Return the [x, y] coordinate for the center point of the cell that contains the specified text.  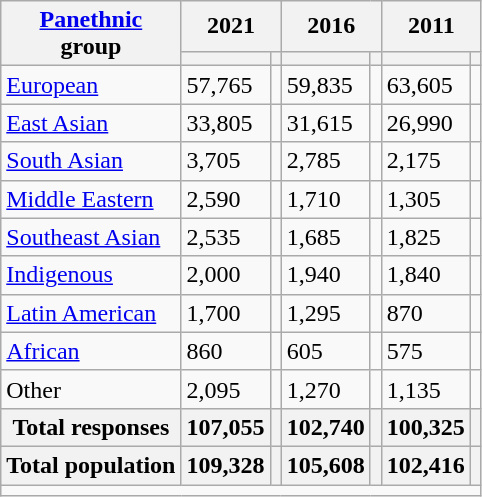
Total responses [91, 427]
31,615 [326, 123]
1,940 [326, 275]
2,590 [226, 199]
860 [226, 351]
Southeast Asian [91, 237]
1,305 [426, 199]
Other [91, 389]
East Asian [91, 123]
1,840 [426, 275]
Indigenous [91, 275]
1,700 [226, 313]
2016 [331, 26]
1,270 [326, 389]
33,805 [226, 123]
26,990 [426, 123]
102,740 [326, 427]
Total population [91, 465]
870 [426, 313]
63,605 [426, 85]
African [91, 351]
Middle Eastern [91, 199]
57,765 [226, 85]
1,710 [326, 199]
1,135 [426, 389]
3,705 [226, 161]
102,416 [426, 465]
2,785 [326, 161]
575 [426, 351]
100,325 [426, 427]
European [91, 85]
2,000 [226, 275]
105,608 [326, 465]
605 [326, 351]
2011 [431, 26]
107,055 [226, 427]
2,095 [226, 389]
2,175 [426, 161]
2,535 [226, 237]
Latin American [91, 313]
1,825 [426, 237]
Panethnicgroup [91, 34]
1,295 [326, 313]
109,328 [226, 465]
2021 [231, 26]
1,685 [326, 237]
South Asian [91, 161]
59,835 [326, 85]
